Determine the [x, y] coordinate at the center of the cell enclosing the given text.  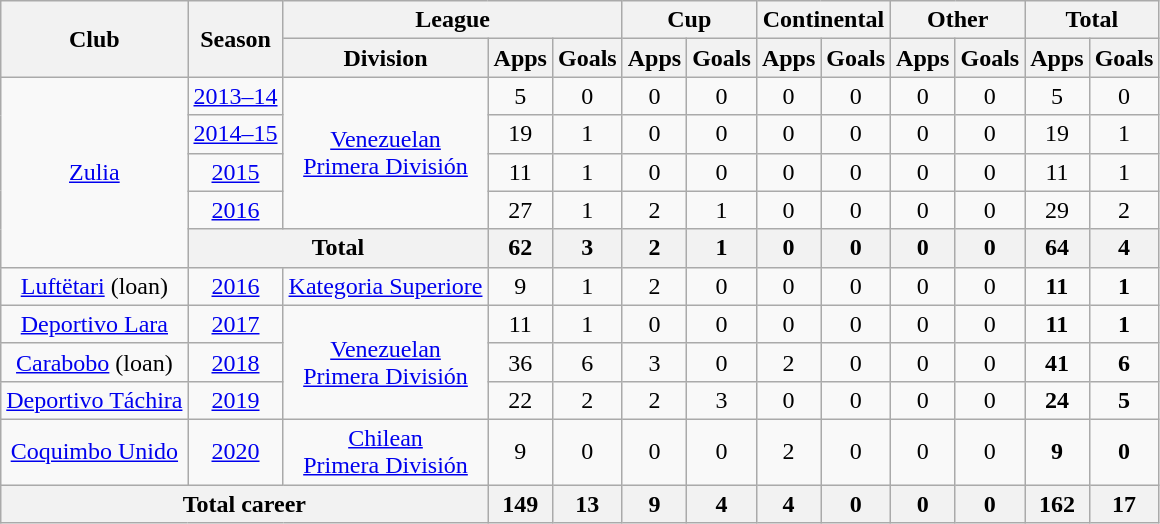
64 [1057, 248]
2018 [236, 362]
62 [520, 248]
Deportivo Táchira [94, 400]
Carabobo (loan) [94, 362]
2013–14 [236, 96]
162 [1057, 503]
2015 [236, 172]
Deportivo Lara [94, 324]
2017 [236, 324]
2020 [236, 452]
36 [520, 362]
17 [1124, 503]
24 [1057, 400]
2019 [236, 400]
41 [1057, 362]
13 [587, 503]
Coquimbo Unido [94, 452]
149 [520, 503]
League [452, 20]
Other [958, 20]
Luftëtari (loan) [94, 286]
2014–15 [236, 134]
Cup [689, 20]
Division [386, 58]
Club [94, 39]
29 [1057, 210]
Total career [244, 503]
Continental [823, 20]
ChileanPrimera División [386, 452]
Season [236, 39]
22 [520, 400]
27 [520, 210]
Kategoria Superiore [386, 286]
Zulia [94, 172]
